Determine the (X, Y) coordinate at the center of the cell enclosing the given text.  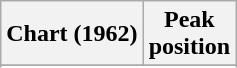
Peakposition (189, 34)
Chart (1962) (72, 34)
